Provide the [X, Y] coordinate of the cell's center where the given text is located.  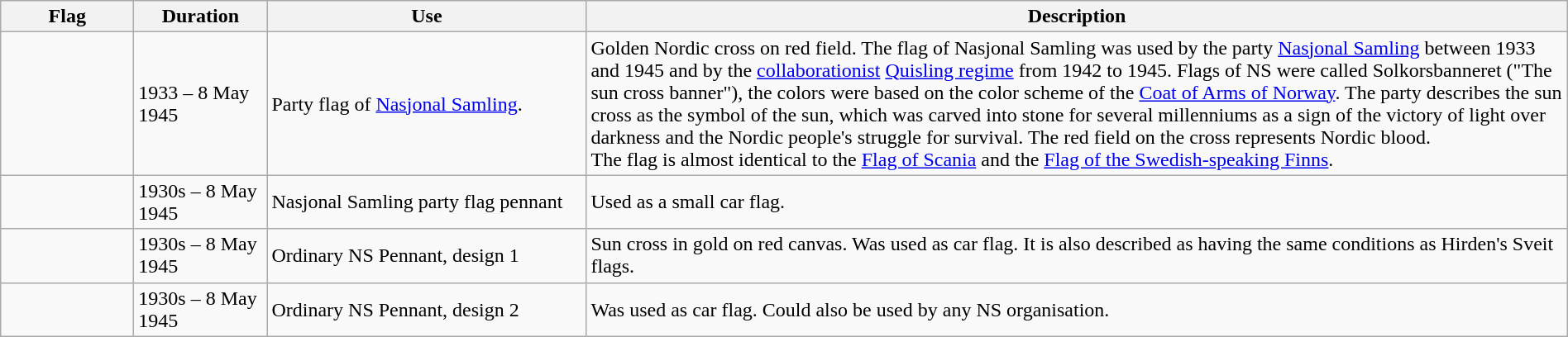
Ordinary NS Pennant, design 1 [427, 256]
Duration [200, 17]
Use [427, 17]
Used as a small car flag. [1077, 202]
Ordinary NS Pennant, design 2 [427, 309]
Nasjonal Samling party flag pennant [427, 202]
Sun cross in gold on red canvas. Was used as car flag. It is also described as having the same conditions as Hirden's Sveit flags. [1077, 256]
Party flag of Nasjonal Samling. [427, 104]
1933 – 8 May 1945 [200, 104]
Was used as car flag. Could also be used by any NS organisation. [1077, 309]
Description [1077, 17]
Flag [68, 17]
